Determine the (x, y) coordinate at the center of the cell enclosing the given text.  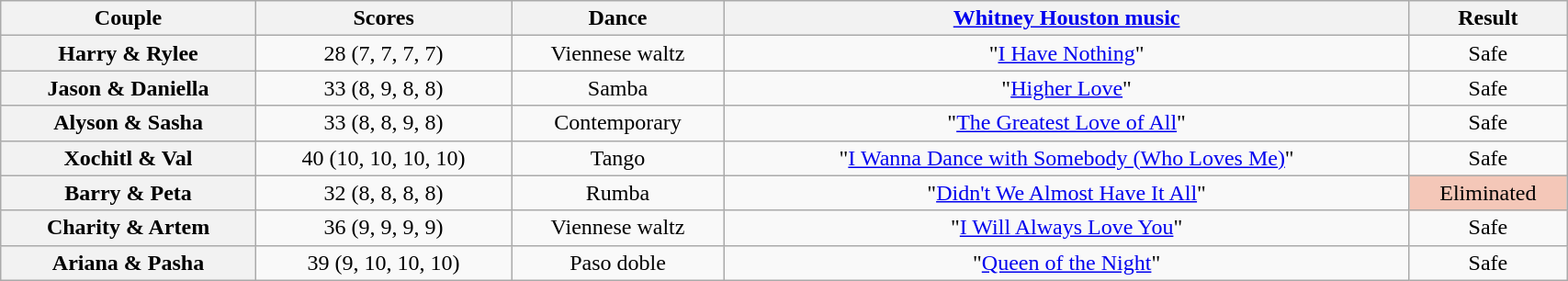
"I Have Nothing" (1066, 53)
"I Wanna Dance with Somebody (Who Loves Me)" (1066, 158)
Result (1488, 18)
Couple (129, 18)
40 (10, 10, 10, 10) (384, 158)
Ariana & Pasha (129, 263)
39 (9, 10, 10, 10) (384, 263)
"I Will Always Love You" (1066, 228)
36 (9, 9, 9, 9) (384, 228)
32 (8, 8, 8, 8) (384, 193)
Charity & Artem (129, 228)
"Higher Love" (1066, 88)
Contemporary (617, 123)
Scores (384, 18)
Paso doble (617, 263)
Barry & Peta (129, 193)
"The Greatest Love of All" (1066, 123)
Whitney Houston music (1066, 18)
Eliminated (1488, 193)
33 (8, 9, 8, 8) (384, 88)
28 (7, 7, 7, 7) (384, 53)
Harry & Rylee (129, 53)
33 (8, 8, 9, 8) (384, 123)
"Queen of the Night" (1066, 263)
Samba (617, 88)
Dance (617, 18)
Jason & Daniella (129, 88)
Rumba (617, 193)
Alyson & Sasha (129, 123)
Xochitl & Val (129, 158)
"Didn't We Almost Have It All" (1066, 193)
Tango (617, 158)
